Identify which cell holds the provided text, then report its [X, Y] central coordinate. 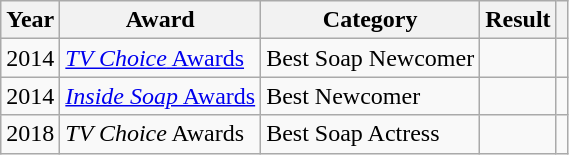
Best Soap Newcomer [370, 58]
2018 [30, 134]
Year [30, 20]
Best Newcomer [370, 96]
Best Soap Actress [370, 134]
Inside Soap Awards [160, 96]
Category [370, 20]
Award [160, 20]
Result [518, 20]
